Locate the cell with the specified text and output its (X, Y) center coordinate. 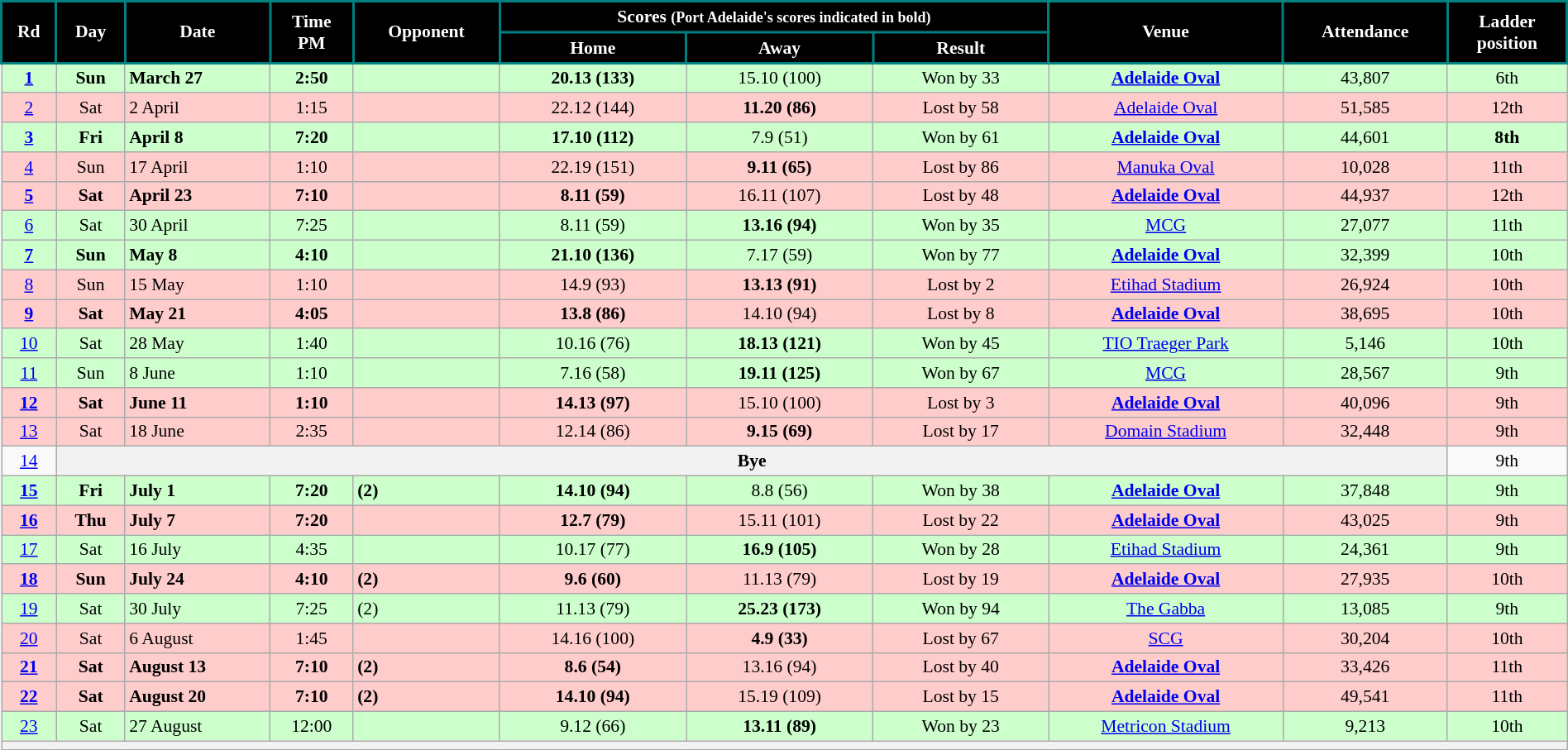
Lost by 3 (961, 403)
May 8 (197, 256)
Domain Stadium (1166, 432)
22 (30, 697)
Date (197, 32)
Result (961, 48)
24,361 (1365, 550)
August 20 (197, 697)
1:45 (311, 638)
1:15 (311, 108)
1 (30, 78)
April 23 (197, 196)
Lost by 67 (961, 638)
6th (1507, 78)
44,601 (1365, 137)
13.8 (86) (593, 314)
27,077 (1365, 226)
Home (593, 48)
8 June (197, 373)
Won by 45 (961, 344)
11 (30, 373)
Thu (91, 520)
14.9 (93) (593, 284)
16.11 (107) (780, 196)
4:05 (311, 314)
August 13 (197, 667)
Won by 61 (961, 137)
9,213 (1365, 727)
12.14 (86) (593, 432)
32,399 (1365, 256)
10.17 (77) (593, 550)
9.15 (69) (780, 432)
Lost by 48 (961, 196)
July 24 (197, 580)
6 August (197, 638)
44,937 (1365, 196)
Lost by 8 (961, 314)
43,025 (1365, 520)
22.12 (144) (593, 108)
1:40 (311, 344)
April 8 (197, 137)
7.16 (58) (593, 373)
16.9 (105) (780, 550)
9.12 (66) (593, 727)
SCG (1166, 638)
12 (30, 403)
18 June (197, 432)
27,935 (1365, 580)
Lost by 17 (961, 432)
The Gabba (1166, 609)
23 (30, 727)
7.17 (59) (780, 256)
Scores (Port Adelaide's scores indicated in bold) (774, 17)
8.8 (56) (780, 491)
19.11 (125) (780, 373)
Lost by 19 (961, 580)
Rd (30, 32)
9.6 (60) (593, 580)
Won by 23 (961, 727)
14.16 (100) (593, 638)
18.13 (121) (780, 344)
20.13 (133) (593, 78)
Lost by 2 (961, 284)
March 27 (197, 78)
18 (30, 580)
TIO Traeger Park (1166, 344)
Manuka Oval (1166, 167)
Lost by 58 (961, 108)
Ladderposition (1507, 32)
33,426 (1365, 667)
16 July (197, 550)
22.19 (151) (593, 167)
51,585 (1365, 108)
14 (30, 461)
June 11 (197, 403)
Lost by 40 (961, 667)
17 April (197, 167)
Day (91, 32)
Lost by 15 (961, 697)
38,695 (1365, 314)
28 May (197, 344)
2 April (197, 108)
17 (30, 550)
2 (30, 108)
July 1 (197, 491)
10 (30, 344)
Metricon Stadium (1166, 727)
4.9 (33) (780, 638)
49,541 (1365, 697)
Lost by 86 (961, 167)
16 (30, 520)
21 (30, 667)
Won by 35 (961, 226)
Opponent (427, 32)
27 August (197, 727)
Won by 94 (961, 609)
13.11 (89) (780, 727)
Won by 28 (961, 550)
May 21 (197, 314)
11.20 (86) (780, 108)
43,807 (1365, 78)
July 7 (197, 520)
2:35 (311, 432)
21.10 (136) (593, 256)
15 May (197, 284)
32,448 (1365, 432)
8.6 (54) (593, 667)
12.7 (79) (593, 520)
Away (780, 48)
5 (30, 196)
4 (30, 167)
6 (30, 226)
40,096 (1365, 403)
2:50 (311, 78)
19 (30, 609)
13 (30, 432)
4:35 (311, 550)
Attendance (1365, 32)
12:00 (311, 727)
Won by 38 (961, 491)
13,085 (1365, 609)
14.13 (97) (593, 403)
15.11 (101) (780, 520)
10,028 (1365, 167)
10.16 (76) (593, 344)
TimePM (311, 32)
8 (30, 284)
7.9 (51) (780, 137)
28,567 (1365, 373)
Venue (1166, 32)
30,204 (1365, 638)
Bye (752, 461)
9.11 (65) (780, 167)
8th (1507, 137)
30 April (197, 226)
15 (30, 491)
5,146 (1365, 344)
20 (30, 638)
Lost by 22 (961, 520)
3 (30, 137)
9 (30, 314)
Won by 33 (961, 78)
13.13 (91) (780, 284)
Won by 67 (961, 373)
30 July (197, 609)
26,924 (1365, 284)
Won by 77 (961, 256)
17.10 (112) (593, 137)
25.23 (173) (780, 609)
7 (30, 256)
37,848 (1365, 491)
15.19 (109) (780, 697)
